Search for the cell housing the specified text and yield its [X, Y] center coordinate. 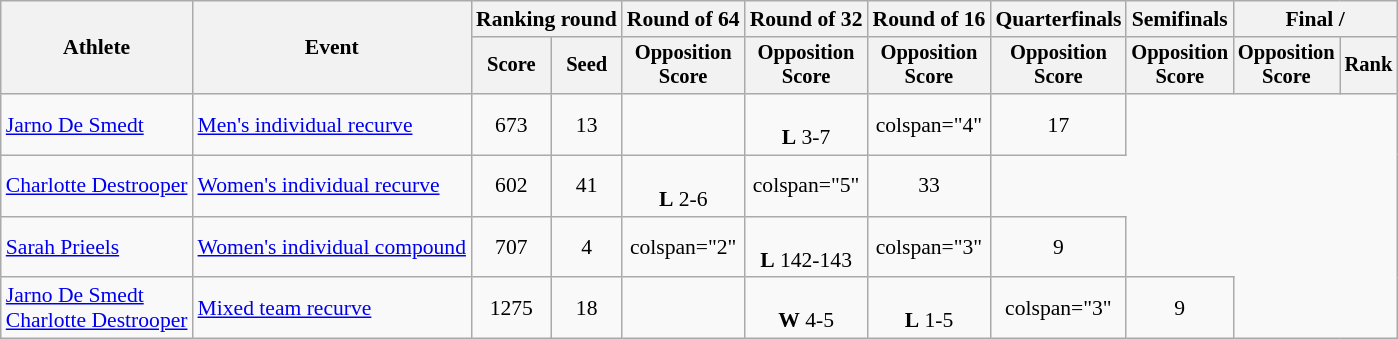
18 [587, 308]
4 [587, 248]
L 1-5 [928, 308]
Seed [587, 66]
Athlete [97, 48]
Jarno De SmedtCharlotte Destrooper [97, 308]
Charlotte Destrooper [97, 186]
1275 [512, 308]
Round of 16 [928, 19]
13 [587, 124]
L 3-7 [806, 124]
41 [587, 186]
Round of 32 [806, 19]
colspan="5" [806, 186]
W 4-5 [806, 308]
L 2-6 [684, 186]
Women's individual recurve [332, 186]
L 142-143 [806, 248]
Mixed team recurve [332, 308]
Round of 64 [684, 19]
colspan="2" [684, 248]
Ranking round [546, 19]
707 [512, 248]
17 [1058, 124]
Men's individual recurve [332, 124]
Sarah Prieels [97, 248]
Score [512, 66]
Jarno De Smedt [97, 124]
Quarterfinals [1058, 19]
Women's individual compound [332, 248]
Final / [1315, 19]
Semifinals [1180, 19]
673 [512, 124]
Event [332, 48]
33 [928, 186]
colspan="4" [928, 124]
Rank [1369, 66]
602 [512, 186]
